Output the (x, y) coordinate of the center of the cell containing the given text.  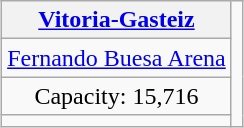
Fernando Buesa Arena (117, 58)
Capacity: 15,716 (117, 96)
Vitoria-Gasteiz (117, 20)
